Extract the (X, Y) coordinate from the center of the cell holding the provided text.  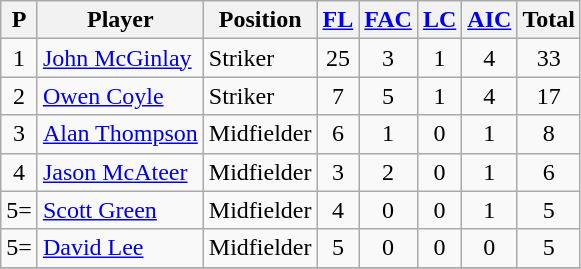
Scott Green (120, 210)
John McGinlay (120, 58)
Position (260, 20)
7 (338, 96)
LC (439, 20)
FAC (388, 20)
David Lee (120, 248)
P (20, 20)
33 (549, 58)
Total (549, 20)
Alan Thompson (120, 134)
25 (338, 58)
Owen Coyle (120, 96)
Player (120, 20)
FL (338, 20)
17 (549, 96)
Jason McAteer (120, 172)
8 (549, 134)
AIC (490, 20)
